Provide the [X, Y] coordinate of the cell's center where the given text is located.  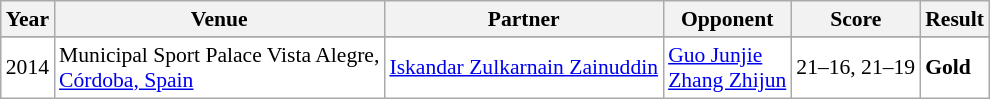
Year [28, 19]
Partner [524, 19]
Result [954, 19]
Municipal Sport Palace Vista Alegre,Córdoba, Spain [219, 68]
Opponent [727, 19]
Score [856, 19]
Venue [219, 19]
Gold [954, 68]
21–16, 21–19 [856, 68]
Iskandar Zulkarnain Zainuddin [524, 68]
2014 [28, 68]
Guo Junjie Zhang Zhijun [727, 68]
